Identify which cell holds the provided text, then report its (X, Y) central coordinate. 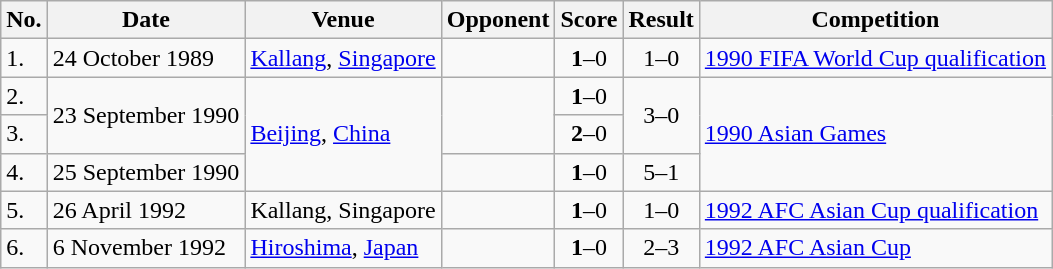
Result (661, 20)
1992 AFC Asian Cup (875, 248)
5–1 (661, 172)
4. (24, 172)
Venue (343, 20)
Beijing, China (343, 134)
23 September 1990 (146, 115)
2. (24, 96)
2–3 (661, 248)
No. (24, 20)
24 October 1989 (146, 58)
2–0 (589, 134)
Hiroshima, Japan (343, 248)
Competition (875, 20)
Score (589, 20)
1992 AFC Asian Cup qualification (875, 210)
Opponent (498, 20)
6. (24, 248)
25 September 1990 (146, 172)
1990 FIFA World Cup qualification (875, 58)
5. (24, 210)
3–0 (661, 115)
26 April 1992 (146, 210)
1. (24, 58)
6 November 1992 (146, 248)
Date (146, 20)
3. (24, 134)
1990 Asian Games (875, 134)
